Return the [X, Y] coordinate for the center point of the cell that contains the specified text.  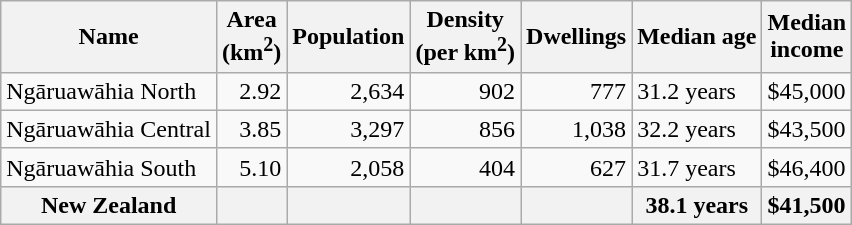
$41,500 [807, 205]
Ngāruawāhia North [109, 91]
3.85 [251, 129]
2,058 [348, 167]
902 [466, 91]
$43,500 [807, 129]
5.10 [251, 167]
856 [466, 129]
404 [466, 167]
32.2 years [697, 129]
Median age [697, 37]
2,634 [348, 91]
Density(per km2) [466, 37]
Medianincome [807, 37]
2.92 [251, 91]
$45,000 [807, 91]
38.1 years [697, 205]
3,297 [348, 129]
Ngāruawāhia Central [109, 129]
$46,400 [807, 167]
627 [576, 167]
1,038 [576, 129]
31.7 years [697, 167]
Ngāruawāhia South [109, 167]
Area(km2) [251, 37]
31.2 years [697, 91]
Dwellings [576, 37]
Name [109, 37]
New Zealand [109, 205]
Population [348, 37]
777 [576, 91]
